Find where the given text appears and provide that cell's center as [X, Y] coordinate. 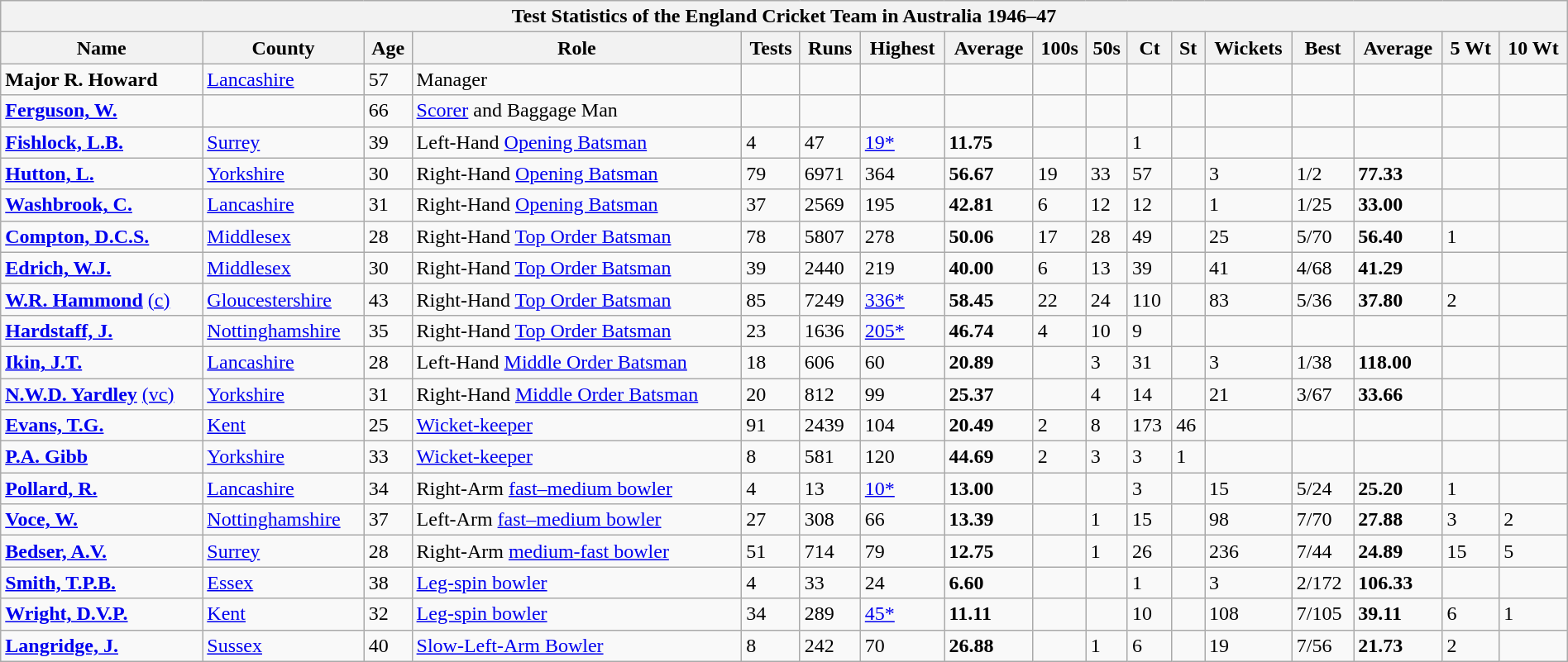
38 [388, 583]
Name [102, 48]
27 [771, 520]
26.88 [989, 645]
Right-Arm medium-fast bowler [577, 551]
364 [902, 174]
41 [1249, 268]
St [1188, 48]
205* [902, 331]
33.00 [1398, 205]
27.88 [1398, 520]
7/44 [1323, 551]
Langridge, J. [102, 645]
336* [902, 299]
Left-Arm fast–medium bowler [577, 520]
5807 [830, 236]
22 [1059, 299]
Runs [830, 48]
6.60 [989, 583]
Age [388, 48]
118.00 [1398, 362]
2440 [830, 268]
Hardstaff, J. [102, 331]
25.20 [1398, 488]
110 [1150, 299]
Essex [283, 583]
Left-Hand Middle Order Batsman [577, 362]
Left-Hand Opening Batsman [577, 142]
5 [1533, 551]
99 [902, 394]
58.45 [989, 299]
Washbrook, C. [102, 205]
581 [830, 457]
5/24 [1323, 488]
Fishlock, L.B. [102, 142]
2/172 [1323, 583]
21 [1249, 394]
19* [902, 142]
7/70 [1323, 520]
Test Statistics of the England Cricket Team in Australia 1946–47 [784, 17]
P.A. Gibb [102, 457]
Bedser, A.V. [102, 551]
6971 [830, 174]
Gloucestershire [283, 299]
60 [902, 362]
23 [771, 331]
20.49 [989, 426]
4/68 [1323, 268]
32 [388, 614]
10 Wt [1533, 48]
289 [830, 614]
308 [830, 520]
39.11 [1398, 614]
35 [388, 331]
51 [771, 551]
Hutton, L. [102, 174]
83 [1249, 299]
Wright, D.V.P. [102, 614]
Tests [771, 48]
7/56 [1323, 645]
242 [830, 645]
43 [388, 299]
77.33 [1398, 174]
78 [771, 236]
42.81 [989, 205]
70 [902, 645]
9 [1150, 331]
24.89 [1398, 551]
Ferguson, W. [102, 111]
11.11 [989, 614]
47 [830, 142]
Compton, D.C.S. [102, 236]
7249 [830, 299]
56.67 [989, 174]
Evans, T.G. [102, 426]
120 [902, 457]
Right-Hand Middle Order Batsman [577, 394]
45* [902, 614]
14 [1150, 394]
Ct [1150, 48]
219 [902, 268]
40.00 [989, 268]
10* [902, 488]
W.R. Hammond (c) [102, 299]
714 [830, 551]
37.80 [1398, 299]
49 [1150, 236]
11.75 [989, 142]
1/25 [1323, 205]
40 [388, 645]
N.W.D. Yardley (vc) [102, 394]
Right-Arm fast–medium bowler [577, 488]
2439 [830, 426]
Manager [577, 79]
195 [902, 205]
26 [1150, 551]
Pollard, R. [102, 488]
50s [1107, 48]
Sussex [283, 645]
Role [577, 48]
50.06 [989, 236]
5/36 [1323, 299]
173 [1150, 426]
1636 [830, 331]
18 [771, 362]
Ikin, J.T. [102, 362]
7/105 [1323, 614]
236 [1249, 551]
106.33 [1398, 583]
Voce, W. [102, 520]
Highest [902, 48]
Best [1323, 48]
1/38 [1323, 362]
46.74 [989, 331]
Scorer and Baggage Man [577, 111]
91 [771, 426]
44.69 [989, 457]
100s [1059, 48]
46 [1188, 426]
812 [830, 394]
Wickets [1249, 48]
Major R. Howard [102, 79]
1/2 [1323, 174]
85 [771, 299]
13.39 [989, 520]
33.66 [1398, 394]
98 [1249, 520]
108 [1249, 614]
12.75 [989, 551]
5/70 [1323, 236]
56.40 [1398, 236]
13.00 [989, 488]
41.29 [1398, 268]
25.37 [989, 394]
104 [902, 426]
20.89 [989, 362]
Slow-Left-Arm Bowler [577, 645]
20 [771, 394]
17 [1059, 236]
Edrich, W.J. [102, 268]
2569 [830, 205]
Smith, T.P.B. [102, 583]
278 [902, 236]
County [283, 48]
21.73 [1398, 645]
3/67 [1323, 394]
5 Wt [1470, 48]
606 [830, 362]
